Locate the cell with the specified text and output its [x, y] center coordinate. 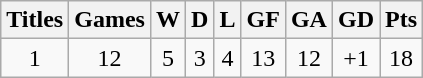
W [168, 20]
GF [263, 20]
GA [308, 20]
4 [228, 58]
18 [402, 58]
5 [168, 58]
Titles [35, 20]
Games [110, 20]
3 [200, 58]
GD [356, 20]
13 [263, 58]
D [200, 20]
+1 [356, 58]
1 [35, 58]
Pts [402, 20]
L [228, 20]
